Scan for the cell matching the given text and deliver its (X, Y) coordinate at center. 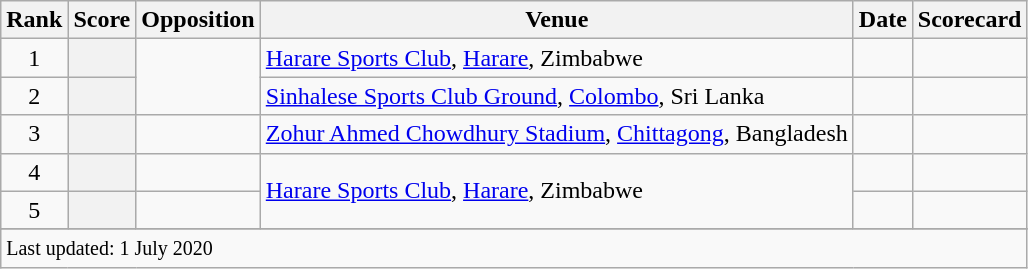
Rank (34, 20)
Opposition (198, 20)
3 (34, 134)
Venue (556, 20)
Date (882, 20)
Score (102, 20)
1 (34, 58)
Scorecard (970, 20)
Zohur Ahmed Chowdhury Stadium, Chittagong, Bangladesh (556, 134)
Sinhalese Sports Club Ground, Colombo, Sri Lanka (556, 96)
5 (34, 210)
Last updated: 1 July 2020 (514, 248)
2 (34, 96)
4 (34, 172)
